Locate the cell with the specified text and output its [X, Y] center coordinate. 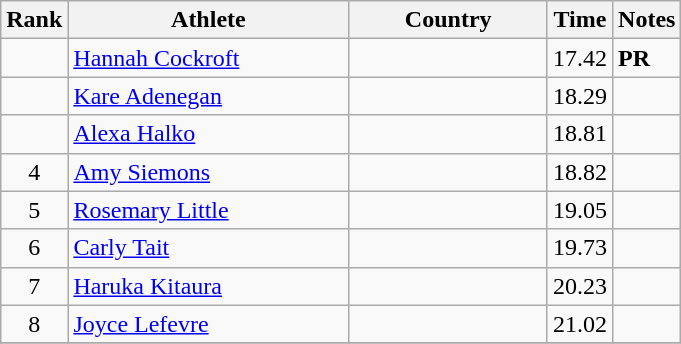
Hannah Cockroft [208, 58]
Athlete [208, 20]
7 [34, 286]
Alexa Halko [208, 134]
5 [34, 210]
18.81 [580, 134]
6 [34, 248]
19.05 [580, 210]
21.02 [580, 324]
Carly Tait [208, 248]
Amy Siemons [208, 172]
Country [448, 20]
19.73 [580, 248]
Joyce Lefevre [208, 324]
18.82 [580, 172]
Time [580, 20]
Notes [647, 20]
Rank [34, 20]
Kare Adenegan [208, 96]
PR [647, 58]
17.42 [580, 58]
8 [34, 324]
20.23 [580, 286]
Haruka Kitaura [208, 286]
18.29 [580, 96]
Rosemary Little [208, 210]
4 [34, 172]
